Return (X, Y) of the center of cell containing provided text 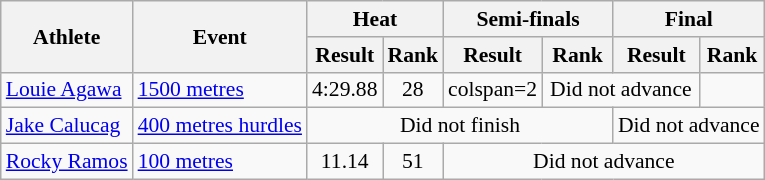
1500 metres (220, 90)
Semi-finals (528, 19)
100 metres (220, 162)
colspan=2 (492, 90)
51 (412, 162)
Did not finish (460, 126)
Rocky Ramos (67, 162)
Athlete (67, 36)
4:29.88 (344, 90)
28 (412, 90)
Jake Calucag (67, 126)
Heat (375, 19)
Event (220, 36)
11.14 (344, 162)
Final (689, 19)
Louie Agawa (67, 90)
400 metres hurdles (220, 126)
